Return the [x, y] coordinate for the center point of the cell that contains the specified text.  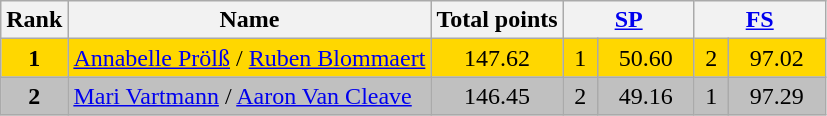
FS [760, 20]
Total points [497, 20]
146.45 [497, 96]
147.62 [497, 58]
Mari Vartmann / Aaron Van Cleave [250, 96]
97.29 [776, 96]
50.60 [646, 58]
SP [628, 20]
Rank [34, 20]
Name [250, 20]
Annabelle Prölß / Ruben Blommaert [250, 58]
97.02 [776, 58]
49.16 [646, 96]
